Scan for the cell matching the given text and deliver its [X, Y] coordinate at center. 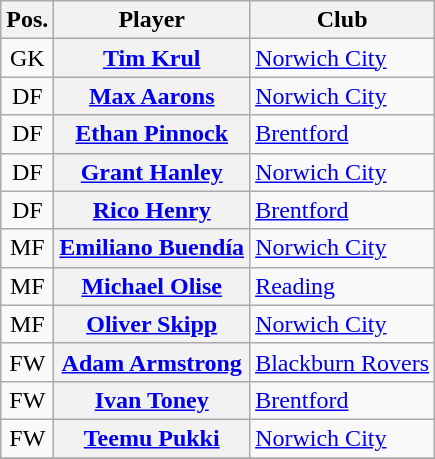
GK [28, 58]
Michael Olise [152, 286]
Adam Armstrong [152, 362]
Ivan Toney [152, 400]
Reading [342, 286]
Pos. [28, 20]
Grant Hanley [152, 172]
Rico Henry [152, 210]
Emiliano Buendía [152, 248]
Club [342, 20]
Max Aarons [152, 96]
Blackburn Rovers [342, 362]
Player [152, 20]
Tim Krul [152, 58]
Ethan Pinnock [152, 134]
Oliver Skipp [152, 324]
Teemu Pukki [152, 438]
